Capture the cell that displays the provided text and extract its [X, Y] central coordinate. 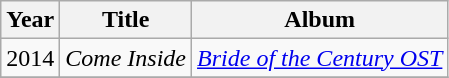
Year [30, 20]
Title [126, 20]
Album [320, 20]
Come Inside [126, 58]
Bride of the Century OST [320, 58]
2014 [30, 58]
